For the text-containing cell, return its midpoint in [x, y] coordinate format. 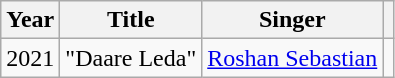
"Daare Leda" [131, 58]
2021 [30, 58]
Singer [292, 20]
Roshan Sebastian [292, 58]
Title [131, 20]
Year [30, 20]
